Return the (X, Y) coordinate for the center point of the cell that contains the specified text.  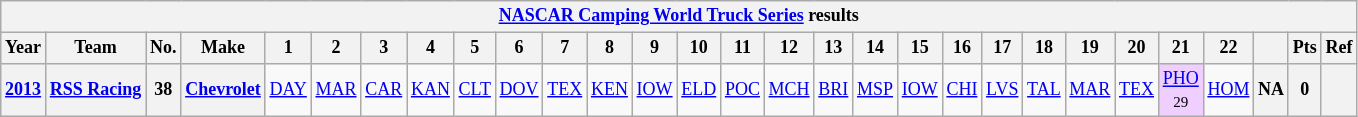
Team (95, 48)
16 (962, 48)
CAR (384, 90)
18 (1044, 48)
0 (1304, 90)
Pts (1304, 48)
BRI (834, 90)
2 (336, 48)
1 (288, 48)
ELD (699, 90)
NA (1272, 90)
8 (610, 48)
3 (384, 48)
RSS Racing (95, 90)
6 (519, 48)
Year (24, 48)
PHO29 (1180, 90)
4 (431, 48)
Make (223, 48)
15 (920, 48)
5 (474, 48)
17 (1002, 48)
10 (699, 48)
21 (1180, 48)
2013 (24, 90)
22 (1228, 48)
19 (1090, 48)
LVS (1002, 90)
Ref (1339, 48)
Chevrolet (223, 90)
38 (164, 90)
11 (743, 48)
DAY (288, 90)
CLT (474, 90)
HOM (1228, 90)
MSP (876, 90)
KAN (431, 90)
14 (876, 48)
CHI (962, 90)
DOV (519, 90)
KEN (610, 90)
NASCAR Camping World Truck Series results (679, 16)
9 (654, 48)
MCH (789, 90)
7 (565, 48)
13 (834, 48)
POC (743, 90)
20 (1137, 48)
12 (789, 48)
TAL (1044, 90)
No. (164, 48)
